From the cell containing the given text, extract its center point as (x, y) coordinate. 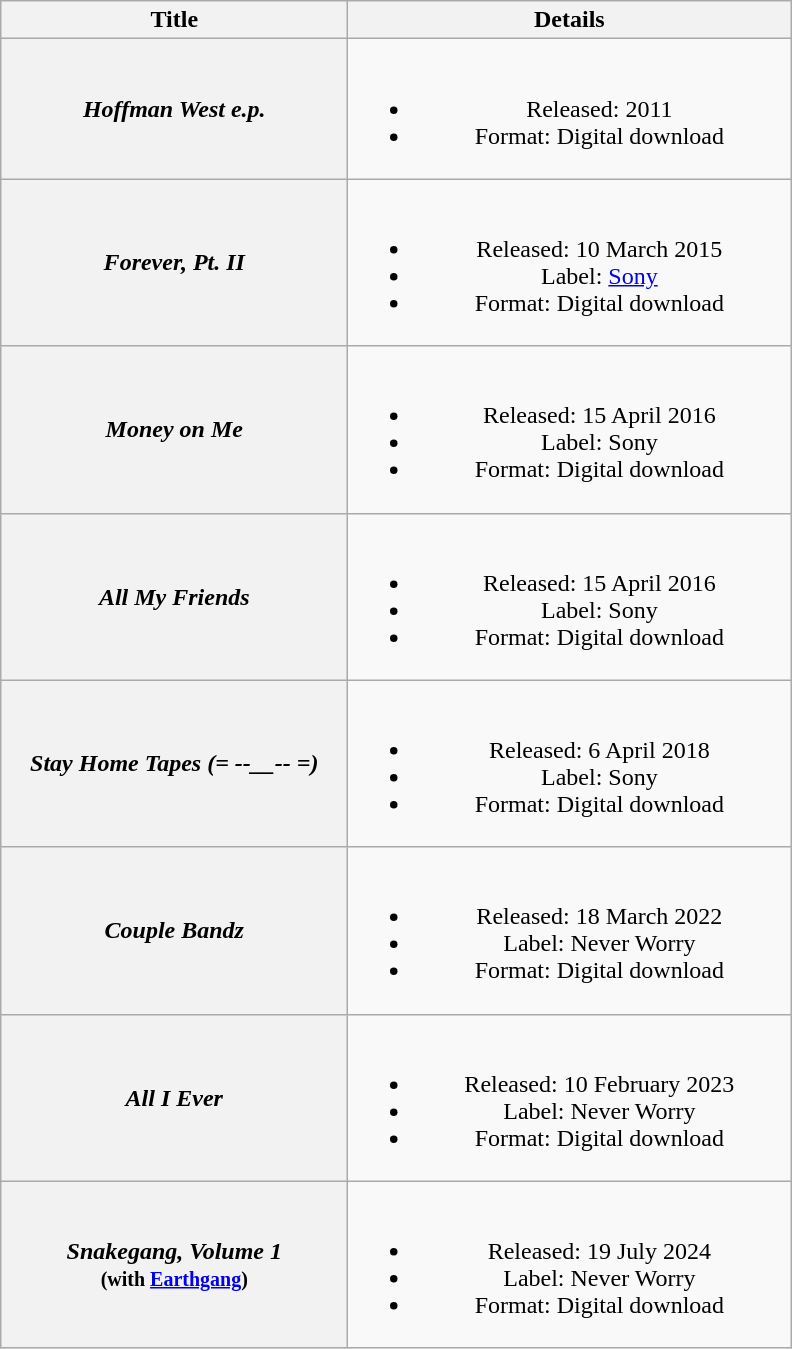
Snakegang, Volume 1 (with Earthgang) (174, 1264)
Stay Home Tapes (= --__-- =) (174, 764)
Released: 18 March 2022Label: Never WorryFormat: Digital download (570, 930)
Released: 10 March 2015Label: SonyFormat: Digital download (570, 262)
Hoffman West e.p. (174, 109)
Money on Me (174, 430)
Released: 6 April 2018Label: SonyFormat: Digital download (570, 764)
Released: 19 July 2024Label: Never WorryFormat: Digital download (570, 1264)
Couple Bandz (174, 930)
Title (174, 20)
Details (570, 20)
Forever, Pt. II (174, 262)
Released: 10 February 2023Label: Never WorryFormat: Digital download (570, 1098)
Released: 2011Format: Digital download (570, 109)
All I Ever (174, 1098)
All My Friends (174, 596)
